For the text-containing cell, return its midpoint in (x, y) coordinate format. 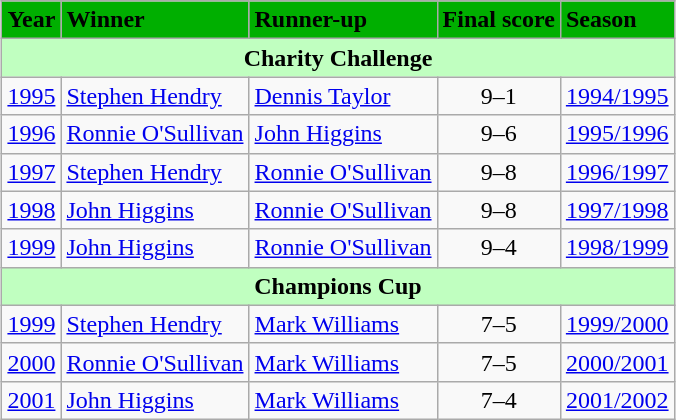
Year (32, 20)
2000 (32, 362)
7–4 (498, 400)
1999/2000 (617, 324)
1998/1999 (617, 248)
9–4 (498, 248)
1997/1998 (617, 210)
1996 (32, 134)
Charity Challenge (338, 58)
1995/1996 (617, 134)
1998 (32, 210)
9–6 (498, 134)
1995 (32, 96)
9–1 (498, 96)
1997 (32, 172)
Dennis Taylor (343, 96)
Final score (498, 20)
1994/1995 (617, 96)
2001 (32, 400)
Champions Cup (338, 286)
2000/2001 (617, 362)
Winner (155, 20)
2001/2002 (617, 400)
1996/1997 (617, 172)
Runner-up (343, 20)
Season (617, 20)
